Locate the cell with the specified text and output its [x, y] center coordinate. 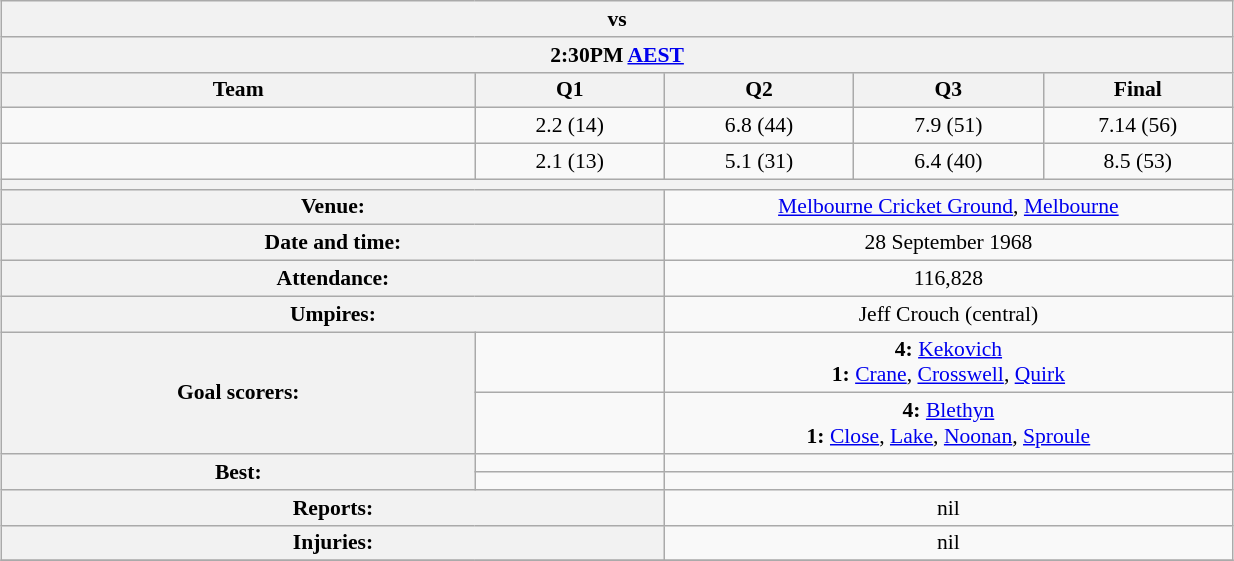
Q3 [948, 90]
Final [1138, 90]
116,828 [948, 279]
Injuries: [334, 543]
2.2 (14) [570, 126]
Jeff Crouch (central) [948, 314]
Goal scorers: [238, 393]
Attendance: [334, 279]
5.1 (31) [758, 162]
7.9 (51) [948, 126]
4: Kekovich1: Crane, Crosswell, Quirk [948, 362]
6.4 (40) [948, 162]
Q1 [570, 90]
4: Blethyn1: Close, Lake, Noonan, Sproule [948, 424]
Q2 [758, 90]
2.1 (13) [570, 162]
Date and time: [334, 243]
Team [238, 90]
Umpires: [334, 314]
8.5 (53) [1138, 162]
Reports: [334, 508]
vs [618, 19]
7.14 (56) [1138, 126]
Venue: [334, 207]
Best: [238, 472]
Melbourne Cricket Ground, Melbourne [948, 207]
2:30PM AEST [618, 55]
28 September 1968 [948, 243]
6.8 (44) [758, 126]
